Provide the (X, Y) coordinate of the cell's center where the given text is located.  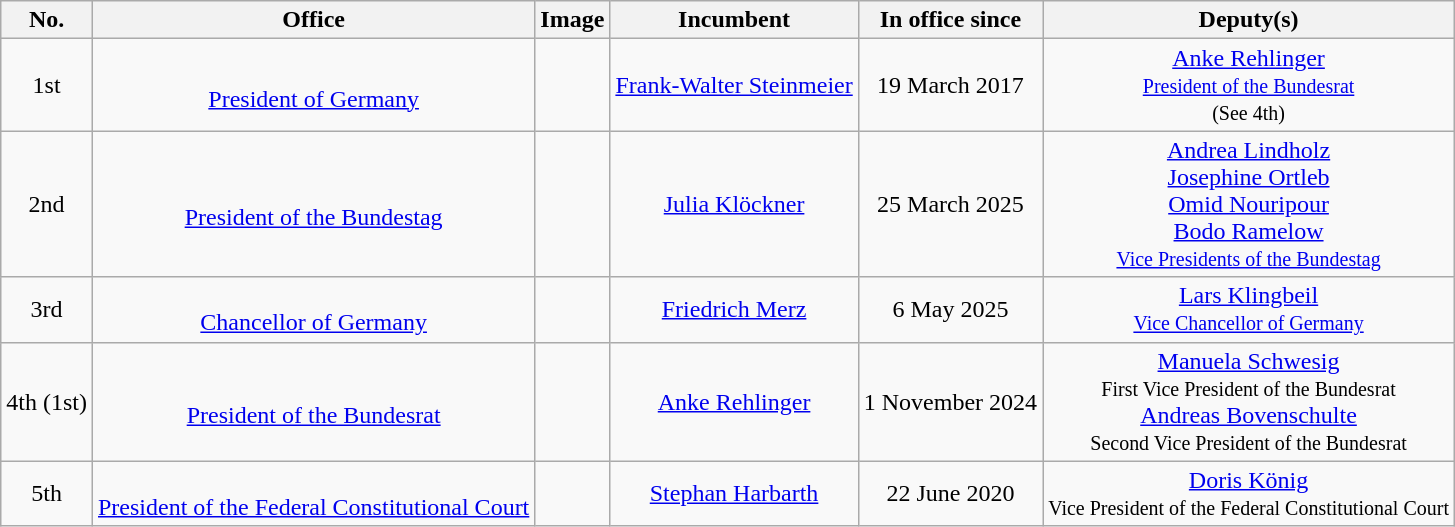
3rd (47, 310)
Anke RehlingerPresident of the Bundesrat(See 4th) (1249, 85)
2nd (47, 204)
Image (572, 20)
No. (47, 20)
Manuela SchwesigFirst Vice President of the BundesratAndreas BovenschulteSecond Vice President of the Bundesrat (1249, 402)
6 May 2025 (950, 310)
Office (313, 20)
1st (47, 85)
4th (1st) (47, 402)
President of the Federal Constitutional Court (313, 494)
5th (47, 494)
President of Germany (313, 85)
Andrea LindholzJosephine OrtlebOmid NouripourBodo RamelowVice Presidents of the Bundestag (1249, 204)
Incumbent (734, 20)
Deputy(s) (1249, 20)
Doris KönigVice President of the Federal Constitutional Court (1249, 494)
President of the Bundestag (313, 204)
Chancellor of Germany (313, 310)
Lars KlingbeilVice Chancellor of Germany (1249, 310)
22 June 2020 (950, 494)
1 November 2024 (950, 402)
Friedrich Merz (734, 310)
25 March 2025 (950, 204)
In office since (950, 20)
Frank-Walter Steinmeier (734, 85)
Anke Rehlinger (734, 402)
19 March 2017 (950, 85)
Julia Klöckner (734, 204)
President of the Bundesrat (313, 402)
Stephan Harbarth (734, 494)
